Provide the (X, Y) coordinate of the cell's center where the given text is located.  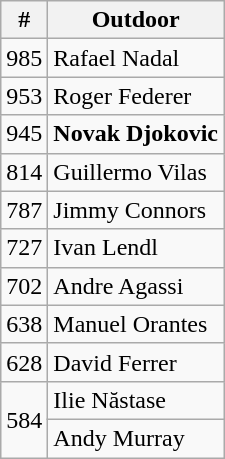
Jimmy Connors (136, 210)
# (24, 20)
Guillermo Vilas (136, 172)
Roger Federer (136, 96)
Ivan Lendl (136, 248)
Manuel Orantes (136, 324)
Andre Agassi (136, 286)
Andy Murray (136, 438)
Rafael Nadal (136, 58)
945 (24, 134)
Outdoor (136, 20)
953 (24, 96)
985 (24, 58)
Novak Djokovic (136, 134)
727 (24, 248)
814 (24, 172)
638 (24, 324)
702 (24, 286)
Ilie Năstase (136, 400)
787 (24, 210)
584 (24, 419)
628 (24, 362)
David Ferrer (136, 362)
